Return [x, y] of the center of cell containing provided text 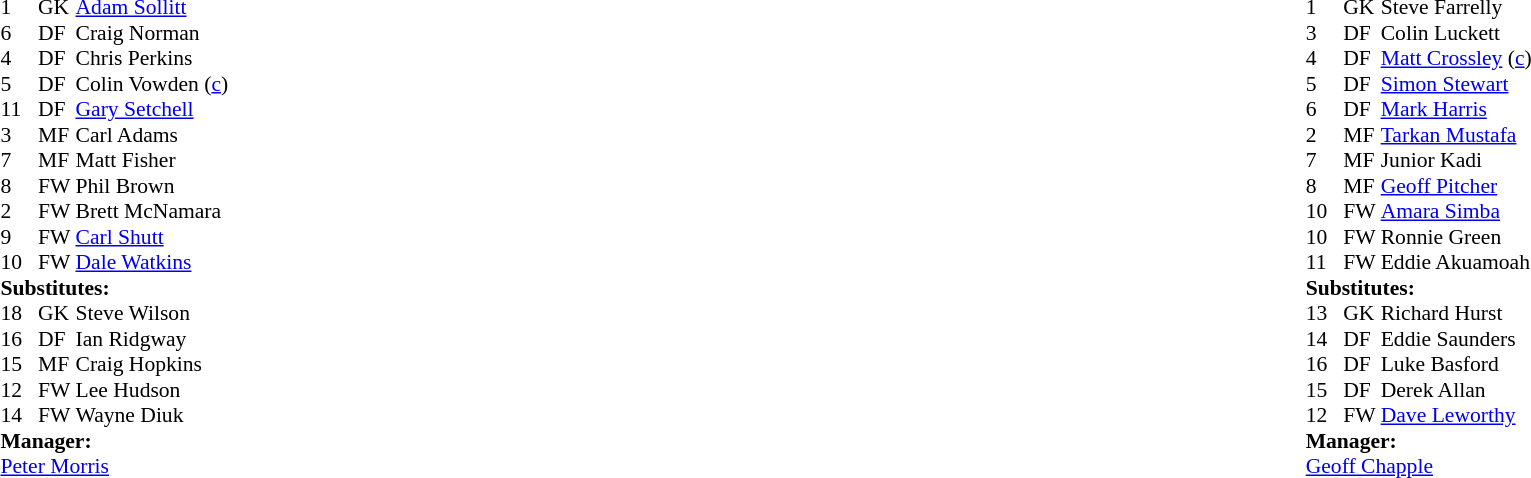
Carl Shutt [152, 237]
Phil Brown [152, 186]
Colin Vowden (c) [152, 84]
Steve Wilson [152, 313]
Lee Hudson [152, 390]
Carl Adams [152, 135]
Brett McNamara [152, 211]
Chris Perkins [152, 59]
Dale Watkins [152, 263]
Craig Hopkins [152, 365]
Gary Setchell [152, 109]
Manager: [114, 441]
18 [19, 313]
9 [19, 237]
13 [1325, 313]
Ian Ridgway [152, 339]
Wayne Diuk [152, 415]
Craig Norman [152, 33]
Substitutes: [114, 288]
Matt Fisher [152, 161]
